Locate the cell with the specified text and output its (x, y) center coordinate. 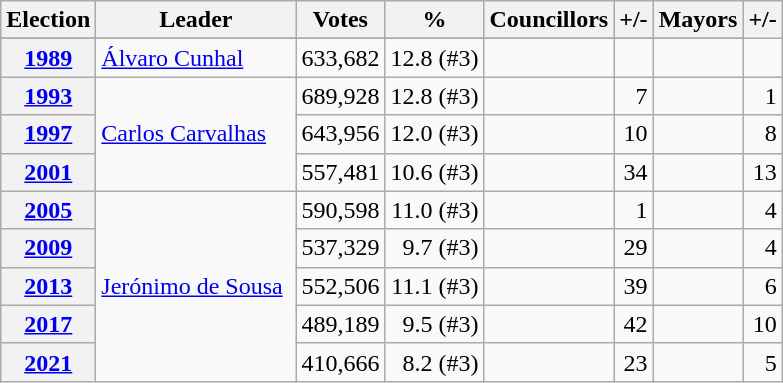
42 (634, 324)
39 (634, 286)
2005 (48, 210)
7 (634, 96)
34 (634, 172)
2021 (48, 362)
2001 (48, 172)
2009 (48, 248)
557,481 (340, 172)
5 (762, 362)
410,666 (340, 362)
689,928 (340, 96)
537,329 (340, 248)
590,598 (340, 210)
10.6 (#3) (434, 172)
Mayors (698, 20)
643,956 (340, 134)
8 (762, 134)
12.0 (#3) (434, 134)
552,506 (340, 286)
633,682 (340, 58)
1993 (48, 96)
9.5 (#3) (434, 324)
Councillors (549, 20)
1989 (48, 58)
9.7 (#3) (434, 248)
1997 (48, 134)
Election (48, 20)
23 (634, 362)
6 (762, 286)
11.0 (#3) (434, 210)
29 (634, 248)
Álvaro Cunhal (196, 58)
Votes (340, 20)
Jerónimo de Sousa (196, 286)
11.1 (#3) (434, 286)
2013 (48, 286)
13 (762, 172)
% (434, 20)
Leader (196, 20)
489,189 (340, 324)
2017 (48, 324)
Carlos Carvalhas (196, 134)
8.2 (#3) (434, 362)
